Return the [x, y] coordinate for the center point of the cell that contains the specified text.  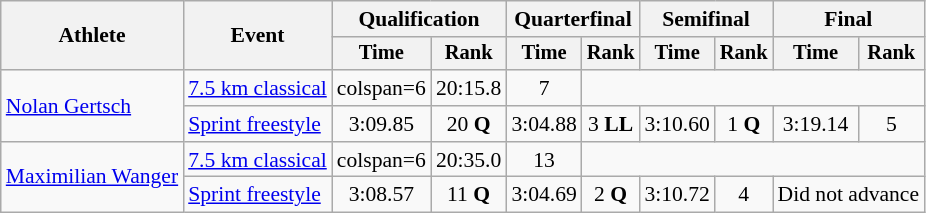
1 Q [744, 124]
2 Q [611, 195]
3:04.88 [544, 124]
13 [544, 160]
3 LL [611, 124]
Semifinal [706, 19]
3:08.57 [382, 195]
11 Q [468, 195]
Did not advance [848, 195]
Athlete [92, 36]
20 Q [468, 124]
Quarterfinal [572, 19]
Maximilian Wanger [92, 178]
3:09.85 [382, 124]
20:15.8 [468, 88]
7 [544, 88]
5 [891, 124]
3:04.69 [544, 195]
Nolan Gertsch [92, 106]
3:19.14 [815, 124]
4 [744, 195]
Event [258, 36]
3:10.72 [676, 195]
3:10.60 [676, 124]
Final [848, 19]
Qualification [420, 19]
20:35.0 [468, 160]
